Extract the [x, y] coordinate from the center of the cell holding the provided text.  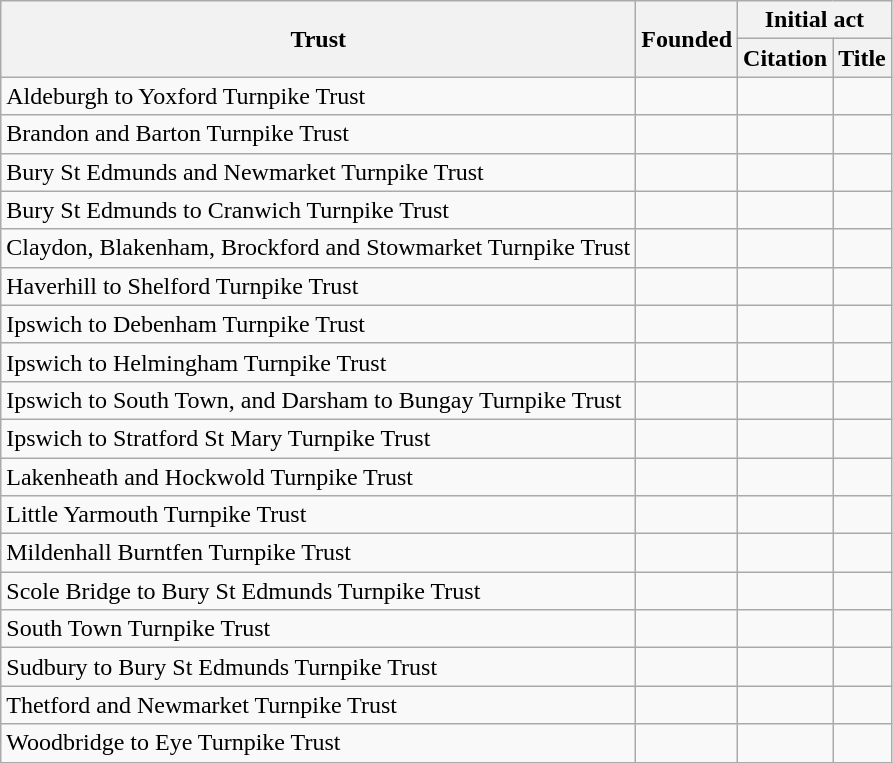
Claydon, Blakenham, Brockford and Stowmarket Turnpike Trust [318, 248]
Mildenhall Burntfen Turnpike Trust [318, 553]
Ipswich to Stratford St Mary Turnpike Trust [318, 438]
Scole Bridge to Bury St Edmunds Turnpike Trust [318, 591]
Brandon and Barton Turnpike Trust [318, 134]
Citation [786, 58]
Bury St Edmunds to Cranwich Turnpike Trust [318, 210]
Haverhill to Shelford Turnpike Trust [318, 286]
Aldeburgh to Yoxford Turnpike Trust [318, 96]
Little Yarmouth Turnpike Trust [318, 515]
Ipswich to Debenham Turnpike Trust [318, 324]
Initial act [815, 20]
Thetford and Newmarket Turnpike Trust [318, 705]
Ipswich to Helmingham Turnpike Trust [318, 362]
Ipswich to South Town, and Darsham to Bungay Turnpike Trust [318, 400]
Title [862, 58]
Bury St Edmunds and Newmarket Turnpike Trust [318, 172]
Lakenheath and Hockwold Turnpike Trust [318, 477]
Woodbridge to Eye Turnpike Trust [318, 743]
Trust [318, 39]
Sudbury to Bury St Edmunds Turnpike Trust [318, 667]
Founded [687, 39]
South Town Turnpike Trust [318, 629]
